For the text-containing cell, return its midpoint in (x, y) coordinate format. 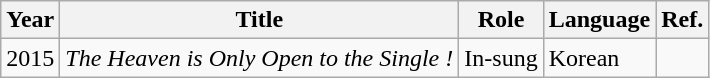
Role (501, 20)
Language (599, 20)
2015 (30, 58)
Title (260, 20)
Ref. (682, 20)
Year (30, 20)
The Heaven is Only Open to the Single ! (260, 58)
In-sung (501, 58)
Korean (599, 58)
